Determine the (X, Y) coordinate at the center of the cell enclosing the given text.  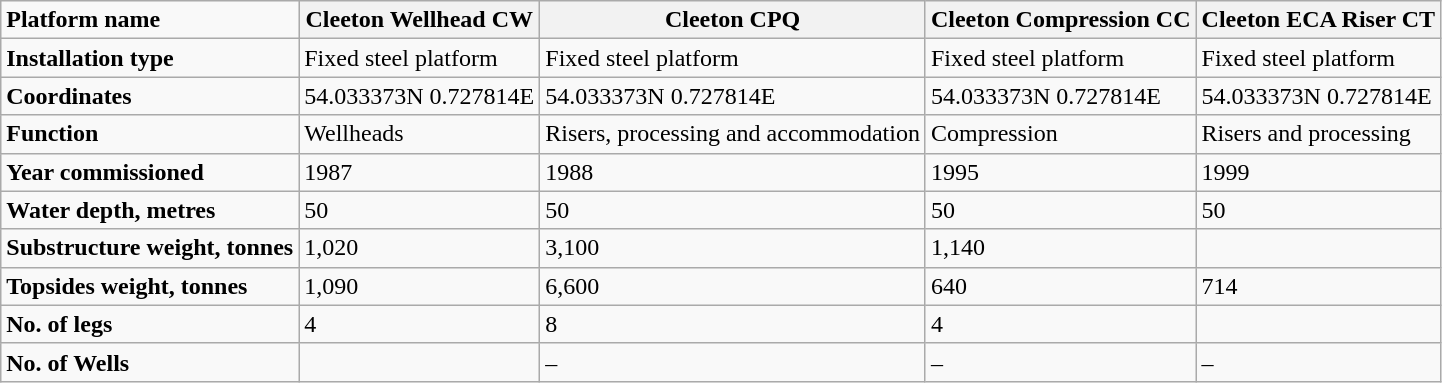
No. of Wells (150, 362)
Risers and processing (1318, 134)
714 (1318, 286)
8 (733, 324)
6,600 (733, 286)
Cleeton Wellhead CW (420, 20)
1995 (1060, 172)
Topsides weight, tonnes (150, 286)
1987 (420, 172)
1,090 (420, 286)
Water depth, metres (150, 210)
Cleeton Compression CC (1060, 20)
640 (1060, 286)
Platform name (150, 20)
Compression (1060, 134)
No. of legs (150, 324)
Substructure weight, tonnes (150, 248)
1,020 (420, 248)
1,140 (1060, 248)
3,100 (733, 248)
Risers, processing and accommodation (733, 134)
Cleeton CPQ (733, 20)
1988 (733, 172)
Installation type (150, 58)
1999 (1318, 172)
Coordinates (150, 96)
Cleeton ECA Riser CT (1318, 20)
Wellheads (420, 134)
Function (150, 134)
Year commissioned (150, 172)
